Find where the given text appears and provide that cell's center as [X, Y] coordinate. 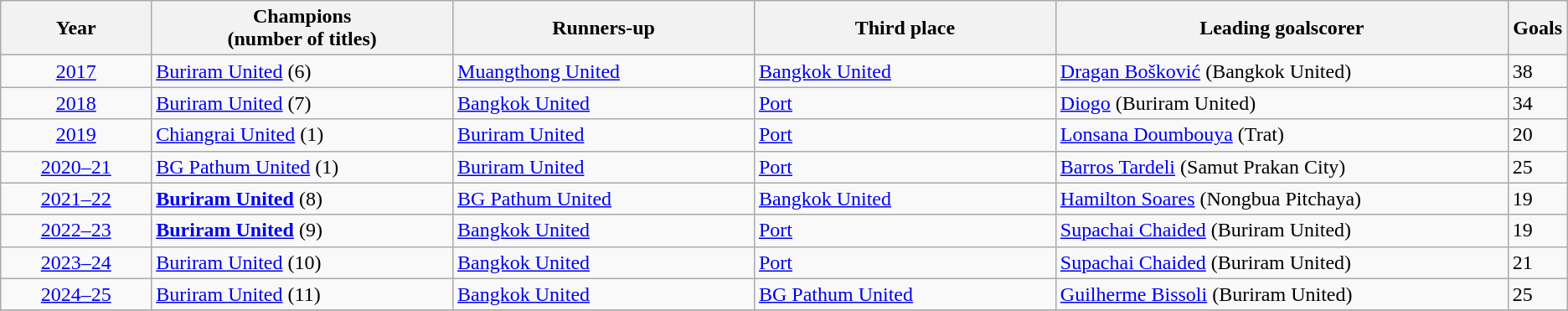
Goals [1538, 29]
Barros Tardeli (Samut Prakan City) [1282, 167]
2023–24 [76, 262]
Guilherme Bissoli (Buriram United) [1282, 294]
2019 [76, 135]
Leading goalscorer [1282, 29]
2021–22 [76, 199]
2018 [76, 103]
Buriram United (8) [302, 199]
34 [1538, 103]
Muangthong United [604, 71]
Buriram United (10) [302, 262]
Champions(number of titles) [302, 29]
BG Pathum United (1) [302, 167]
Buriram United (9) [302, 231]
2024–25 [76, 294]
Chiangrai United (1) [302, 135]
Buriram United (11) [302, 294]
Hamilton Soares (Nongbua Pitchaya) [1282, 199]
2022–23 [76, 231]
Runners-up [604, 29]
Diogo (Buriram United) [1282, 103]
Buriram United (6) [302, 71]
2020–21 [76, 167]
Dragan Bošković (Bangkok United) [1282, 71]
Buriram United (7) [302, 103]
2017 [76, 71]
Third place [905, 29]
20 [1538, 135]
Lonsana Doumbouya (Trat) [1282, 135]
38 [1538, 71]
Year [76, 29]
21 [1538, 262]
